Detect which cell encompasses the target text, then output its [x, y] center coordinate. 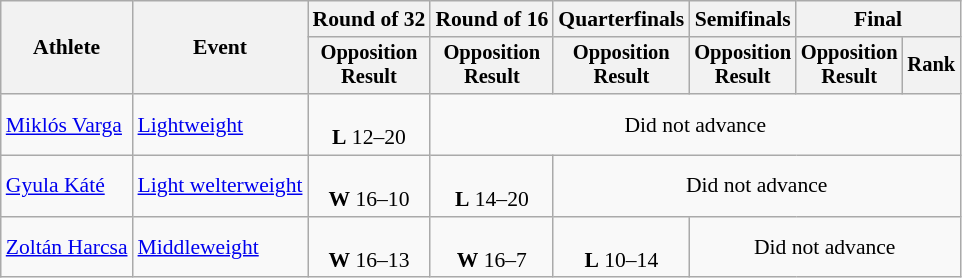
W 16–10 [370, 186]
Round of 32 [370, 19]
Gyula Káté [67, 186]
Rank [932, 66]
Miklós Varga [67, 124]
L 14–20 [492, 186]
W 16–13 [370, 248]
Semifinals [742, 19]
Quarterfinals [621, 19]
Event [220, 48]
L 10–14 [621, 248]
Final [878, 19]
Lightweight [220, 124]
Light welterweight [220, 186]
Round of 16 [492, 19]
W 16–7 [492, 248]
Middleweight [220, 248]
L 12–20 [370, 124]
Athlete [67, 48]
Zoltán Harcsa [67, 248]
